Return [X, Y] of the center of cell containing provided text 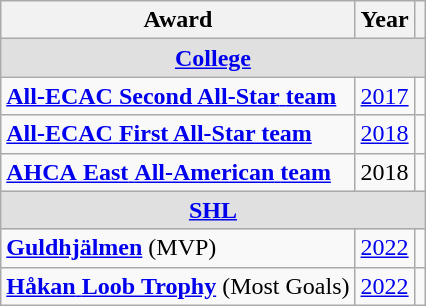
Year [384, 20]
College [213, 58]
AHCA East All-American team [178, 172]
All-ECAC Second All-Star team [178, 96]
Håkan Loob Trophy (Most Goals) [178, 286]
All-ECAC First All-Star team [178, 134]
2017 [384, 96]
Guldhjälmen (MVP) [178, 248]
Award [178, 20]
SHL [213, 210]
